Provide the (x, y) coordinate of the cell's center where the given text is located.  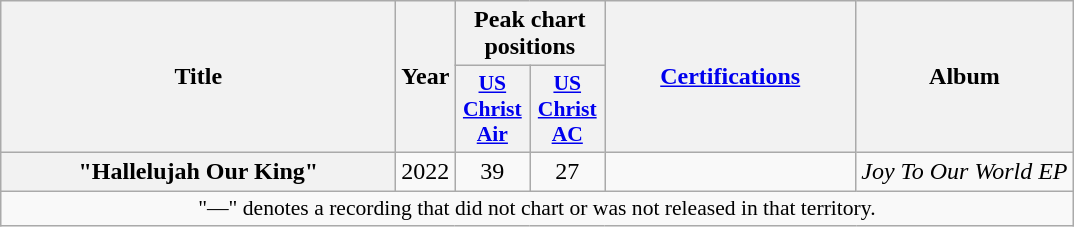
Year (426, 77)
Certifications (730, 77)
USChristAir (492, 110)
27 (568, 171)
Peak chart positions (530, 34)
2022 (426, 171)
Title (198, 77)
USChristAC (568, 110)
"—" denotes a recording that did not chart or was not released in that territory. (537, 208)
Album (964, 77)
39 (492, 171)
"Hallelujah Our King" (198, 171)
Joy To Our World EP (964, 171)
